Provide the (X, Y) coordinate of the cell's center where the given text is located.  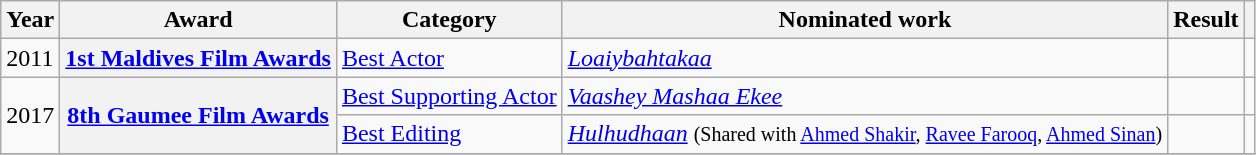
2017 (30, 115)
2011 (30, 58)
Best Editing (449, 134)
Category (449, 20)
Best Actor (449, 58)
8th Gaumee Film Awards (198, 115)
Best Supporting Actor (449, 96)
Hulhudhaan (Shared with Ahmed Shakir, Ravee Farooq, Ahmed Sinan) (865, 134)
Award (198, 20)
Vaashey Mashaa Ekee (865, 96)
Nominated work (865, 20)
Loaiybahtakaa (865, 58)
1st Maldives Film Awards (198, 58)
Result (1206, 20)
Year (30, 20)
